Extract the [x, y] coordinate from the center of the cell holding the provided text.  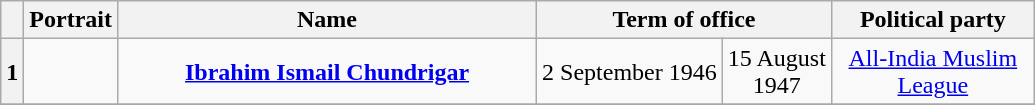
Political party [932, 20]
Name [326, 20]
Ibrahim Ismail Chundrigar [326, 72]
2 September 1946 [630, 72]
Term of office [684, 20]
1 [12, 72]
15 August1947 [776, 72]
Portrait [71, 20]
All-India Muslim League [932, 72]
